For the text-containing cell, return its midpoint in [X, Y] coordinate format. 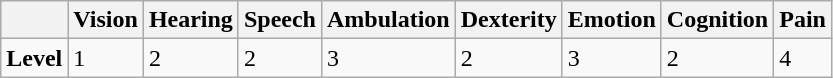
Pain [803, 20]
Vision [106, 20]
4 [803, 58]
Dexterity [508, 20]
Speech [280, 20]
Emotion [612, 20]
Hearing [190, 20]
Level [34, 58]
Ambulation [388, 20]
Cognition [717, 20]
1 [106, 58]
